Identify which cell holds the provided text, then report its [x, y] central coordinate. 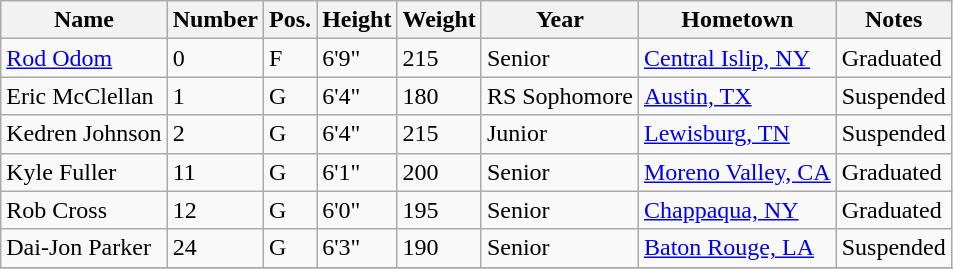
190 [439, 248]
Hometown [737, 20]
Notes [894, 20]
F [290, 58]
Baton Rouge, LA [737, 248]
Dai-Jon Parker [84, 248]
1 [215, 96]
Moreno Valley, CA [737, 172]
Kyle Fuller [84, 172]
200 [439, 172]
11 [215, 172]
180 [439, 96]
0 [215, 58]
Junior [560, 134]
Kedren Johnson [84, 134]
12 [215, 210]
6'3" [357, 248]
2 [215, 134]
Height [357, 20]
Number [215, 20]
Central Islip, NY [737, 58]
6'1" [357, 172]
Name [84, 20]
Rod Odom [84, 58]
Pos. [290, 20]
24 [215, 248]
RS Sophomore [560, 96]
195 [439, 210]
6'0" [357, 210]
Eric McClellan [84, 96]
Austin, TX [737, 96]
Weight [439, 20]
Rob Cross [84, 210]
Chappaqua, NY [737, 210]
Year [560, 20]
6'9" [357, 58]
Lewisburg, TN [737, 134]
